Return the (x, y) coordinate for the center point of the cell that contains the specified text.  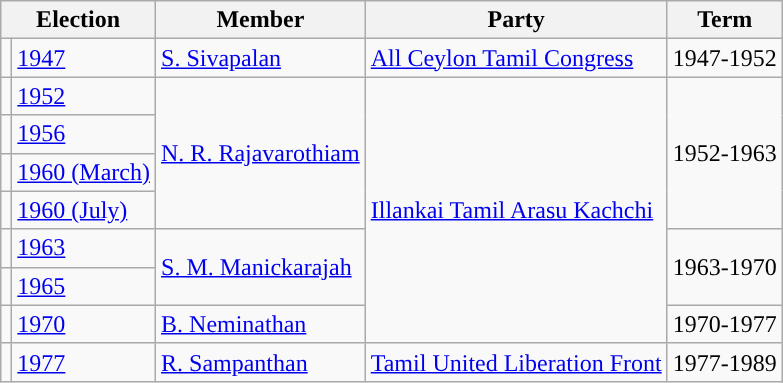
Election (78, 20)
1947 (84, 58)
1977 (84, 362)
1963 (84, 248)
B. Neminathan (261, 324)
Tamil United Liberation Front (516, 362)
1956 (84, 134)
Illankai Tamil Arasu Kachchi (516, 210)
1952 (84, 96)
S. M. Manickarajah (261, 267)
All Ceylon Tamil Congress (516, 58)
1970 (84, 324)
1970-1977 (724, 324)
S. Sivapalan (261, 58)
1952-1963 (724, 153)
1965 (84, 286)
Term (724, 20)
1963-1970 (724, 267)
Member (261, 20)
Party (516, 20)
R. Sampanthan (261, 362)
1977-1989 (724, 362)
N. R. Rajavarothiam (261, 153)
1960 (March) (84, 172)
1947-1952 (724, 58)
1960 (July) (84, 210)
